Locate the cell with the specified text and output its [x, y] center coordinate. 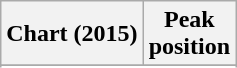
Peakposition [189, 34]
Chart (2015) [72, 34]
